Find where the given text appears and provide that cell's center as [X, Y] coordinate. 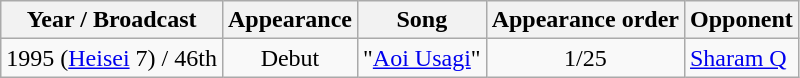
Debut [290, 58]
Appearance [290, 20]
1/25 [585, 58]
Opponent [741, 20]
Year / Broadcast [112, 20]
Appearance order [585, 20]
Sharam Q [741, 58]
Song [422, 20]
"Aoi Usagi" [422, 58]
1995 (Heisei 7) / 46th [112, 58]
